Locate the cell with the specified text and output its (x, y) center coordinate. 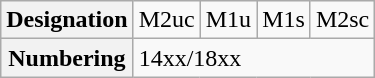
Designation (67, 20)
M2uc (166, 20)
M2sc (342, 20)
M1s (284, 20)
14xx/18xx (254, 58)
Numbering (67, 58)
M1u (228, 20)
